Output the (X, Y) coordinate of the center of the cell containing the given text.  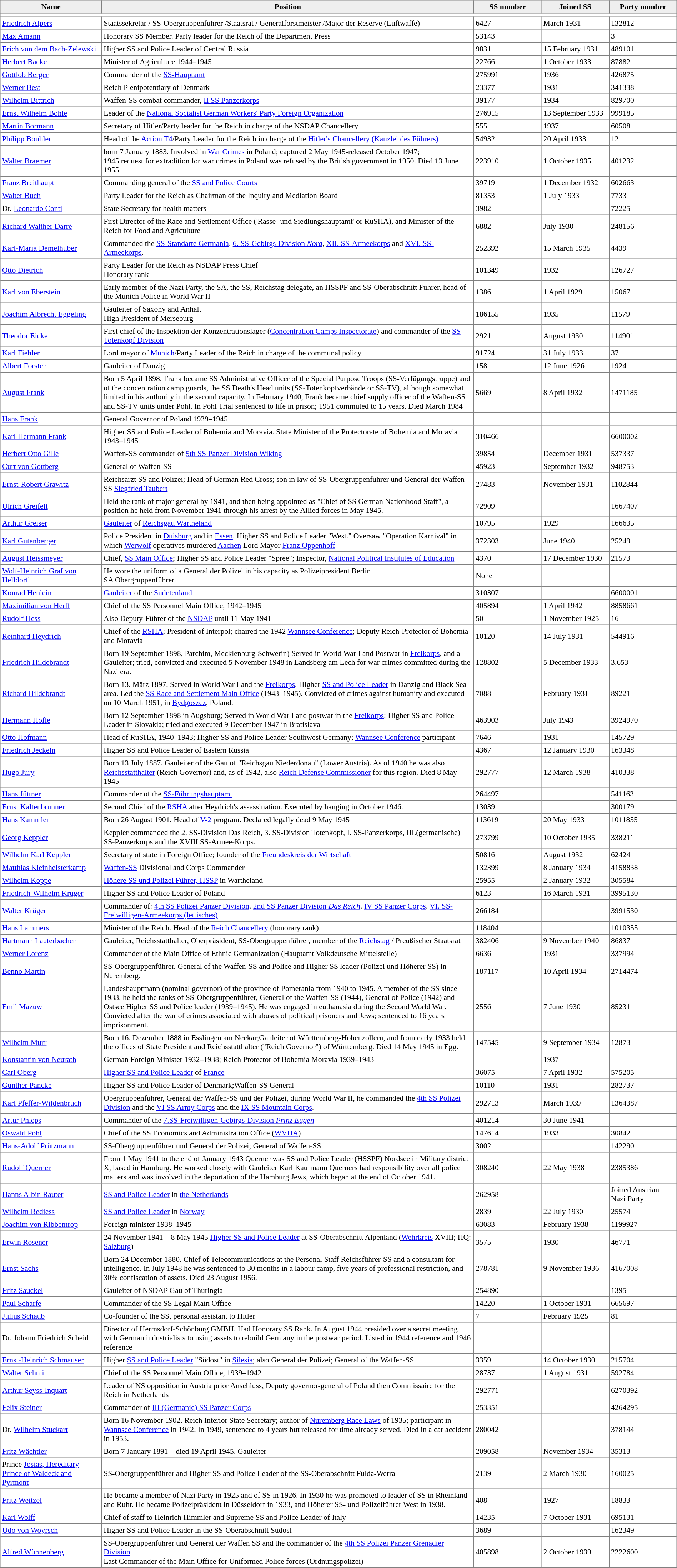
August Heissmeyer (51, 558)
Günther Pancke (51, 1085)
State Secretary for health matters (288, 208)
7 June 1930 (575, 1007)
Co-founder of the SS, personal assistant to Hitler (288, 1316)
Max Amann (51, 36)
Born 26 August 1901. Head of V-2 program. Declared legally dead 9 May 1945 (288, 820)
3995130 (643, 893)
Hans-Adolf Prützmann (51, 1146)
First chief of the Inspektion der Konzentrationslager (Concentration Camps Inspectorate) and commander of the SS Totenkopf Division (288, 336)
8 April 1932 (575, 392)
Party number (643, 7)
Walter Buch (51, 196)
Ernst-Robert Grawitz (51, 484)
Staatssekretär / SS-Obergruppenführer /Staatsrat / Generalforstmeister /Major der Reserve (Luftwaffe) (288, 23)
Arthur Seyss-Inquart (51, 1390)
54932 (508, 139)
132399 (508, 868)
March 1939 (575, 1103)
45923 (508, 466)
Alfred Wünnenberg (51, 1552)
12 March 1938 (575, 772)
Ernst-Heinrich Schmauser (51, 1360)
Chief of staff to Heinrich Himmler and Supreme SS and Police Leader of Italy (288, 1517)
Martin Bormann (51, 126)
13 September 1933 (575, 113)
Karl Gutenberger (51, 541)
Gauleiter of Reichsgau Wartheland (288, 523)
Gottlob Berger (51, 75)
SS and Police Leader in the Netherlands (288, 1194)
Carl Oberg (51, 1072)
544916 (643, 636)
10 October 1935 (575, 837)
Joachim Albrecht Eggeling (51, 314)
1927 (575, 1500)
6123 (508, 893)
Higher SS and Police Leader in the SS-Oberabschnitt Südost (288, 1530)
262958 (508, 1194)
575205 (643, 1072)
4264295 (643, 1407)
Joachim von Ribbentrop (51, 1224)
Gauleiter of NSDAP Gau of Thuringia (288, 1290)
Hanns Albin Rauter (51, 1194)
1935 (575, 314)
Secretary of Hitler/Party leader for the Reich in charge of the NSDAP Chancellery (288, 126)
81353 (508, 196)
November 1931 (575, 484)
General Governor of Poland 1939–1945 (288, 419)
81 (643, 1316)
Gauleiter, Reichsstatthalter, Oberpräsident, SS-Obergruppenführer, member of the Reichstag / Preußischer Staatsrat (288, 941)
Benno Martin (51, 971)
166635 (643, 523)
401232 (643, 161)
292771 (508, 1390)
264497 (508, 794)
665697 (643, 1303)
12 January 1930 (575, 750)
Gauleiter of Danzig (288, 366)
18833 (643, 1500)
248156 (643, 226)
300179 (643, 807)
Karl Fiehler (51, 353)
Chief, SS Main Office; Higher SS and Police Leader "Spree"; Inspector, National Political Institutes of Education (288, 558)
Party Leader for the Reich as NSDAP Press ChiefHonorary rank (288, 270)
20 April 1933 (575, 139)
Second Chief of the RSHA after Heydrich's assassination. Executed by hanging in October 1946. (288, 807)
March 1931 (575, 23)
30842 (643, 1133)
Wilhelm Karl Keppler (51, 855)
25574 (643, 1212)
Konstantin von Neurath (51, 1059)
2385386 (643, 1168)
5 December 1933 (575, 662)
10 April 1934 (575, 971)
Gauleiter of the Sudetenland (288, 593)
1667407 (643, 506)
1011855 (643, 820)
341338 (643, 87)
Ernst Kaltenbrunner (51, 807)
372303 (508, 541)
Higher SS and Police Leader of Eastern Russia (288, 750)
November 1934 (575, 1451)
1 April 1942 (575, 606)
Head of the Action T4/Party Leader for the Reich in charge of the Hitler's Chancellery (Kanzlei des Führers) (288, 139)
3 (643, 36)
Walter Schmitt (51, 1373)
280042 (508, 1430)
Hans Kammler (51, 820)
Born 7 January 1891 – died 19 April 1945. Gauleiter (288, 1451)
37 (643, 353)
405898 (508, 1552)
382406 (508, 941)
1936 (575, 75)
February 1925 (575, 1316)
Commander of the SS Legal Main Office (288, 1303)
Emil Mazuw (51, 1007)
1364387 (643, 1103)
537337 (643, 454)
162349 (643, 1530)
3991530 (643, 911)
4367 (508, 750)
Higher SS and Police Leader of Poland (288, 893)
3002 (508, 1146)
Prince Josias, Hereditary Prince of Waldeck and Pyrmont (51, 1473)
Wilhelm Bittrich (51, 100)
310466 (508, 436)
1929 (575, 523)
Hans Frank (51, 419)
Friedrich Jeckeln (51, 750)
53143 (508, 36)
4167008 (643, 1268)
Wilhelm Rediess (51, 1212)
36075 (508, 1072)
310307 (508, 593)
8858661 (643, 606)
14235 (508, 1517)
22766 (508, 62)
4370 (508, 558)
Wilhelm Murr (51, 1042)
Erwin Rösener (51, 1242)
292713 (508, 1103)
Higher SS and Police Leader "Südost" in Silesia; also General der Polizei; General of the Waffen-SS (288, 1360)
6600002 (643, 436)
General of Waffen-SS (288, 466)
Secretary of state in Foreign Office; founder of the Freundeskreis der Wirtschaft (288, 855)
14220 (508, 1303)
Position (288, 7)
9 November 1936 (575, 1268)
Commanded the SS-Standarte Germania, 6. SS-Gebirgs-Division Nord, XII. SS-Armeekorps and XVI. SS-Armeekorps. (288, 248)
50816 (508, 855)
Head of RuSHA, 1940–1943; Higher SS and Police Leader Southwest Germany; Wannsee Conference participant (288, 737)
7088 (508, 694)
31 July 1933 (575, 353)
338211 (643, 837)
20 May 1933 (575, 820)
101349 (508, 270)
Paul Scharfe (51, 1303)
Julius Schaub (51, 1316)
829700 (643, 100)
Leader of the National Socialist German Workers' Party Foreign Organization (288, 113)
3924970 (643, 720)
187117 (508, 971)
Reinhard Heydrich (51, 636)
SS and Police Leader in Norway (288, 1212)
Lord mayor of Munich/Party Leader of the Reich in charge of the communal policy (288, 353)
158 (508, 366)
305584 (643, 880)
555 (508, 126)
None (508, 576)
Fritz Sauckel (51, 1290)
2 March 1930 (575, 1473)
Foreign minister 1938–1945 (288, 1224)
408 (508, 1500)
9 November 1940 (575, 941)
1102844 (643, 484)
273799 (508, 837)
1010355 (643, 928)
Otto Dietrich (51, 270)
11579 (643, 314)
2 January 1932 (575, 880)
Udo von Woyrsch (51, 1530)
Dr. Johann Friedrich Scheid (51, 1338)
3.653 (643, 662)
December 1931 (575, 454)
Higher SS and Police Leader of France (288, 1072)
132812 (643, 23)
7646 (508, 737)
Ulrich Greifelt (51, 506)
695131 (643, 1517)
2839 (508, 1212)
Ernst Sachs (51, 1268)
4158838 (643, 868)
Chief of the SS Economics and Administration Office (WVHA) (288, 1133)
Higher SS and Police Leader of Denmark;Waffen-SS General (288, 1085)
Commanding general of the SS and Police Courts (288, 183)
Joined Austrian Nazi Party (643, 1194)
2222600 (643, 1552)
7733 (643, 196)
Philipp Bouhler (51, 139)
46771 (643, 1242)
Chief of the RSHA; President of Interpol; chaired the 1942 Wannsee Conference; Deputy Reich-Protector of Bohemia and Moravia (288, 636)
87882 (643, 62)
Gauleiter of Saxony and AnhaltHigh President of Merseburg (288, 314)
15 February 1931 (575, 49)
252392 (508, 248)
1924 (643, 366)
147545 (508, 1042)
Albert Forster (51, 366)
Also Deputy-Führer of the NSDAP until 11 May 1941 (288, 618)
February 1938 (575, 1224)
14 July 1931 (575, 636)
5669 (508, 392)
113619 (508, 820)
August 1932 (575, 855)
142290 (643, 1146)
4439 (643, 248)
9831 (508, 49)
16 March 1931 (575, 893)
Early member of the Nazi Party, the SA, the SS, Reichstag delegate, an HSSPF and SS-Oberabschnitt Führer, head of the Munich Police in World War II (288, 292)
89221 (643, 694)
7 April 1932 (575, 1072)
7 October 1931 (575, 1517)
128802 (508, 662)
SS number (508, 7)
160025 (643, 1473)
378144 (643, 1430)
SS-Obergruppenführer and Higher SS and Police Leader of the SS-Oberabschnitt Fulda-Werra (288, 1473)
Karl von Eberstein (51, 292)
63083 (508, 1224)
405894 (508, 606)
16 (643, 618)
Commander of the SS-Hauptamt (288, 75)
22 July 1930 (575, 1212)
Higher SS and Police Leader of Central Russia (288, 49)
999185 (643, 113)
39854 (508, 454)
1 October 1935 (575, 161)
145729 (643, 737)
Chief of the SS Personnel Main Office, 1939–1942 (288, 1373)
86837 (643, 941)
Karl Hermann Frank (51, 436)
6882 (508, 226)
337994 (643, 954)
Hartmann Lauterbacher (51, 941)
1932 (575, 270)
592784 (643, 1373)
Reich Plenipotentiary of Denmark (288, 87)
Waffen-SS Divisional and Corps Commander (288, 868)
Franz Breithaupt (51, 183)
Konrad Henlein (51, 593)
35313 (643, 1451)
1471185 (643, 392)
163348 (643, 750)
6600001 (643, 593)
22 May 1938 (575, 1168)
602663 (643, 183)
401214 (508, 1120)
Joined SS (575, 7)
Walter Krüger (51, 911)
SS-Obergruppenführer, General of the Waffen-SS and Police and Higher SS leader (Polizei und Höherer SS) in Nuremberg. (288, 971)
209058 (508, 1451)
Chief of the SS Personnel Main Office, 1942–1945 (288, 606)
1 October 1931 (575, 1303)
27483 (508, 484)
Oswald Pohl (51, 1133)
First Director of the Race and Settlement Office ('Rasse- und Siedlungshauptamt' or RuSHA), and Minister of the Reich for Food and Agriculture (288, 226)
9 September 1934 (575, 1042)
Karl-Maria Demelhuber (51, 248)
Arthur Greiser (51, 523)
30 June 1941 (575, 1120)
62424 (643, 855)
Richard Hildebrandt (51, 694)
215704 (643, 1360)
6427 (508, 23)
Karl Pfeffer-Wildenbruch (51, 1103)
Name (51, 7)
Maximilian von Herff (51, 606)
426875 (643, 75)
60508 (643, 126)
Higher SS and Police Leader of Bohemia and Moravia. State Minister of the Protectorate of Bohemia and Moravia 1943–1945 (288, 436)
254890 (508, 1290)
3575 (508, 1242)
Walter Braemer (51, 161)
Minister of the Reich. Head of the Reich Chancellery (honorary rank) (288, 928)
Friedrich Hildebrandt (51, 662)
39177 (508, 100)
Höhere SS und Polizei Führer, HSSP in Wartheland (288, 880)
147614 (508, 1133)
1934 (575, 100)
39719 (508, 183)
23377 (508, 87)
Friedrich-Wilhelm Krüger (51, 893)
Waffen-SS commander of 5th SS Panzer Division Wiking (288, 454)
3359 (508, 1360)
Richard Walther Darré (51, 226)
14 October 1930 (575, 1360)
Artur Phleps (51, 1120)
114901 (643, 336)
1930 (575, 1242)
1 April 1929 (575, 292)
Karl Wolff (51, 1517)
12873 (643, 1042)
1395 (643, 1290)
72225 (643, 208)
13039 (508, 807)
September 1932 (575, 466)
Party Leader for the Reich as Chairman of the Inquiry and Mediation Board (288, 196)
June 1940 (575, 541)
Erich von dem Bach-Zelewski (51, 49)
July 1930 (575, 226)
91724 (508, 353)
2556 (508, 1007)
10120 (508, 636)
28737 (508, 1373)
Herbert Otto Gille (51, 454)
Dr. Leonardo Conti (51, 208)
Hermann Höfle (51, 720)
August Frank (51, 392)
1199927 (643, 1224)
Waffen-SS combat commander, II SS Panzerkorps (288, 100)
25955 (508, 880)
Commander of the SS-Führungshauptamt (288, 794)
3982 (508, 208)
Commander of: 4th SS Polizei Panzer Division. 2nd SS Panzer Division Das Reich. IV SS Panzer Corps. VI. SS-Freiwilligen-Armeekorps (lettisches) (288, 911)
Theodor Eicke (51, 336)
275991 (508, 75)
6270392 (643, 1390)
Werner Best (51, 87)
2921 (508, 336)
Wilhelm Koppe (51, 880)
25249 (643, 541)
3689 (508, 1530)
15 March 1935 (575, 248)
He wore the uniform of a General der Polizei in his capacity as Polizeipresident BerlinSA Obergruppenführer (288, 576)
1 November 1925 (575, 618)
410338 (643, 772)
Ernst Wilhelm Bohle (51, 113)
Otto Hofmann (51, 737)
Reichsarzt SS and Polizei; Head of German Red Cross; son in law of SS-Obergruppenführer und General der Waffen-SS Siegfried Taubert (288, 484)
186155 (508, 314)
Wolf-Heinrich Graf von Helldorf (51, 576)
Rudolf Querner (51, 1168)
SS-Obergruppenführer und General der Polizei; General of Waffen-SS (288, 1146)
7 (508, 1316)
Rudolf Hess (51, 618)
15067 (643, 292)
72909 (508, 506)
126727 (643, 270)
German Foreign Minister 1932–1938; Reich Protector of Bohemia Moravia 1939–1943 (288, 1059)
17 December 1930 (575, 558)
Minister of Agriculture 1944–1945 (288, 62)
541163 (643, 794)
948753 (643, 466)
Hans Lammers (51, 928)
Commander of the Main Office of Ethnic Germanization (Hauptamt Volkdeutsche Mittelstelle) (288, 954)
Hans Jüttner (51, 794)
Honorary SS Member. Party leader for the Reich of the Department Press (288, 36)
276915 (508, 113)
2714474 (643, 971)
292777 (508, 772)
223910 (508, 161)
10795 (508, 523)
Leader of NS opposition in Austria prior Anschluss, Deputy governor-general of Poland then Commissaire for the Reich in Netherlands (288, 1390)
12 (643, 139)
463903 (508, 720)
2 October 1939 (575, 1552)
Commander of III (Germanic) SS Panzer Corps (288, 1407)
Matthias Kleinheisterkamp (51, 868)
21573 (643, 558)
Felix Steiner (51, 1407)
50 (508, 618)
308240 (508, 1168)
282737 (643, 1085)
1 July 1933 (575, 196)
Hugo Jury (51, 772)
253351 (508, 1407)
Fritz Weitzel (51, 1500)
118404 (508, 928)
2139 (508, 1473)
1 August 1931 (575, 1373)
Friedrich Alpers (51, 23)
266184 (508, 911)
1 October 1933 (575, 62)
10110 (508, 1085)
1933 (575, 1133)
85231 (643, 1007)
12 June 1926 (575, 366)
278781 (508, 1268)
July 1943 (575, 720)
6636 (508, 954)
24 November 1941 – 8 May 1945 Higher SS and Police Leader at SS-Oberabschnitt Alpenland (Wehrkreis XVIII; HQ: Salzburg) (288, 1242)
Fritz Wächtler (51, 1451)
Werner Lorenz (51, 954)
Curt von Gottberg (51, 466)
Georg Keppler (51, 837)
Dr. Wilhelm Stuckart (51, 1430)
Herbert Backe (51, 62)
Commander of the 7.SS-Freiwilligen-Gebirgs-Division Prinz Eugen (288, 1120)
1 December 1932 (575, 183)
February 1931 (575, 694)
1386 (508, 292)
489101 (643, 49)
8 January 1934 (575, 868)
August 1930 (575, 336)
